Provide the (x, y) coordinate of the cell's center where the given text is located.  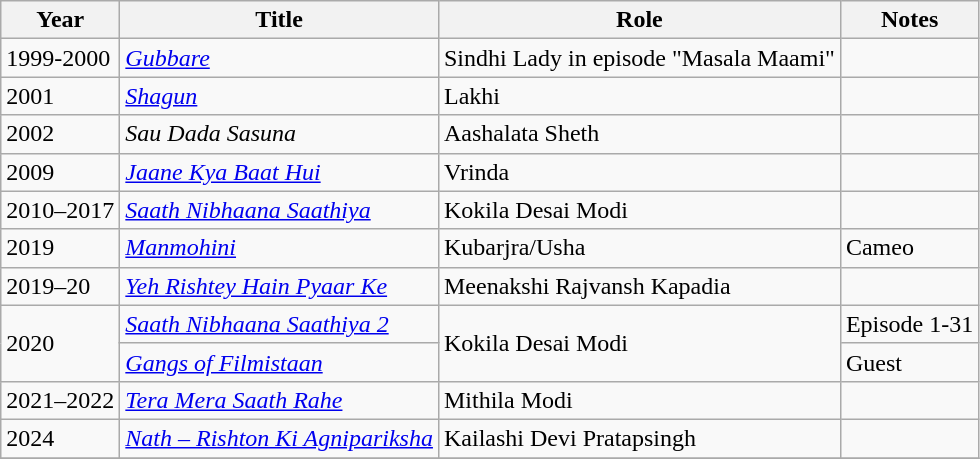
2002 (60, 134)
Aashalata Sheth (639, 134)
Episode 1-31 (909, 324)
Nath – Rishton Ki Agnipariksha (280, 438)
Saath Nibhaana Saathiya (280, 210)
Year (60, 20)
Guest (909, 362)
Sau Dada Sasuna (280, 134)
Mithila Modi (639, 400)
2019–20 (60, 286)
2021–2022 (60, 400)
Lakhi (639, 96)
2020 (60, 343)
Meenakshi Rajvansh Kapadia (639, 286)
2001 (60, 96)
Sindhi Lady in episode "Masala Maami" (639, 58)
Tera Mera Saath Rahe (280, 400)
Jaane Kya Baat Hui (280, 172)
Role (639, 20)
Saath Nibhaana Saathiya 2 (280, 324)
Gangs of Filmistaan (280, 362)
Notes (909, 20)
Gubbare (280, 58)
Cameo (909, 248)
Vrinda (639, 172)
Yeh Rishtey Hain Pyaar Ke (280, 286)
2009 (60, 172)
2010–2017 (60, 210)
Title (280, 20)
2019 (60, 248)
Shagun (280, 96)
Kailashi Devi Pratapsingh (639, 438)
2024 (60, 438)
Manmohini (280, 248)
Kubarjra/Usha (639, 248)
1999-2000 (60, 58)
